For the text-containing cell, return its midpoint in (x, y) coordinate format. 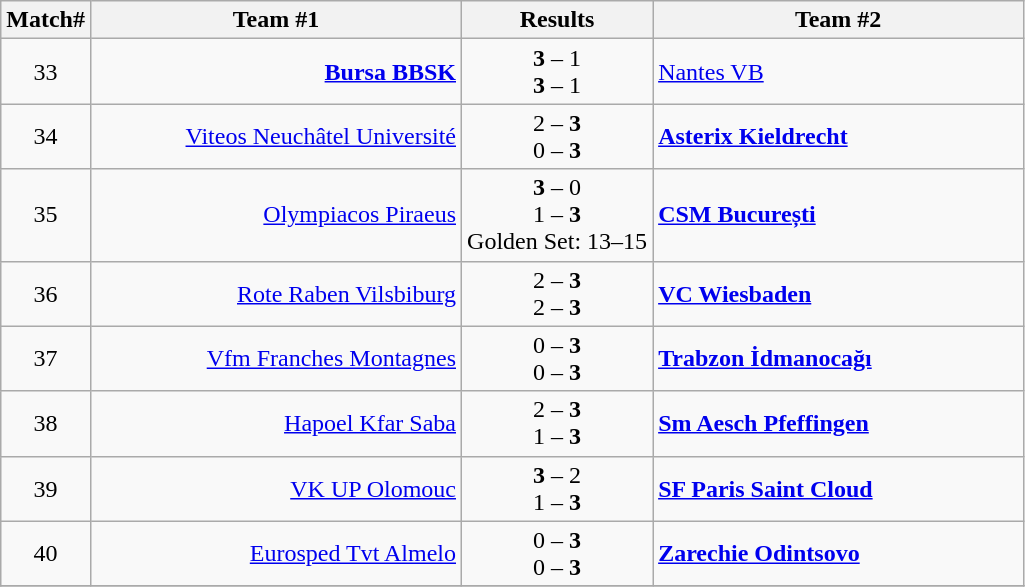
34 (46, 136)
Match# (46, 20)
CSM București (838, 215)
Results (558, 20)
3 – 1 3 – 1 (558, 72)
3 – 0 1 – 3 Golden Set: 13–15 (558, 215)
36 (46, 294)
2 – 3 2 – 3 (558, 294)
Asterix Kieldrecht (838, 136)
Team #1 (276, 20)
Zarechie Odintsovo (838, 554)
Vfm Franches Montagnes (276, 358)
2 – 3 1 – 3 (558, 424)
33 (46, 72)
Hapoel Kfar Saba (276, 424)
3 – 2 1 – 3 (558, 488)
Olympiacos Piraeus (276, 215)
Viteos Neuchâtel Université (276, 136)
Team #2 (838, 20)
40 (46, 554)
37 (46, 358)
Rote Raben Vilsbiburg (276, 294)
Trabzon İdmanocağı (838, 358)
35 (46, 215)
Bursa BBSK (276, 72)
Eurosped Tvt Almelo (276, 554)
SF Paris Saint Cloud (838, 488)
Nantes VB (838, 72)
VK UP Olomouc (276, 488)
38 (46, 424)
Sm Aesch Pfeffingen (838, 424)
VC Wiesbaden (838, 294)
39 (46, 488)
2 – 3 0 – 3 (558, 136)
